Detect which cell encompasses the target text, then output its (x, y) center coordinate. 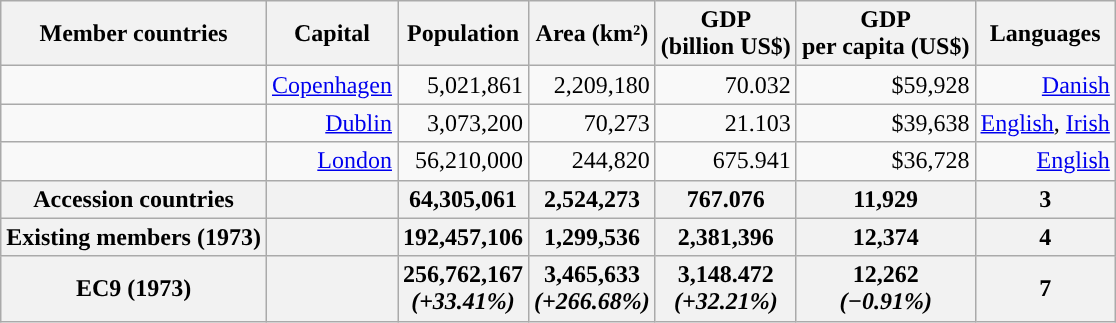
$36,728 (886, 161)
70.032 (726, 85)
192,457,106 (464, 237)
EC9 (1973) (134, 288)
1,299,536 (592, 237)
64,305,061 (464, 199)
English, Irish (1045, 123)
11,929 (886, 199)
2,524,273 (592, 199)
Member countries (134, 34)
4 (1045, 237)
3,148.472 (+32.21%) (726, 288)
Capital (332, 34)
Languages (1045, 34)
244,820 (592, 161)
56,210,000 (464, 161)
3,073,200 (464, 123)
Area (km²) (592, 34)
Danish (1045, 85)
7 (1045, 288)
GDP (billion US$) (726, 34)
12,374 (886, 237)
70,273 (592, 123)
675.941 (726, 161)
2,209,180 (592, 85)
2,381,396 (726, 237)
$39,638 (886, 123)
Dublin (332, 123)
Population (464, 34)
$59,928 (886, 85)
Existing members (1973) (134, 237)
English (1045, 161)
767.076 (726, 199)
Copenhagen (332, 85)
Accession countries (134, 199)
5,021,861 (464, 85)
GDP per capita (US$) (886, 34)
21.103 (726, 123)
12,262 (−0.91%) (886, 288)
3 (1045, 199)
London (332, 161)
256,762,167 (+33.41%) (464, 288)
3,465,633 (+266.68%) (592, 288)
